Determine the [X, Y] coordinate at the center of the cell enclosing the given text.  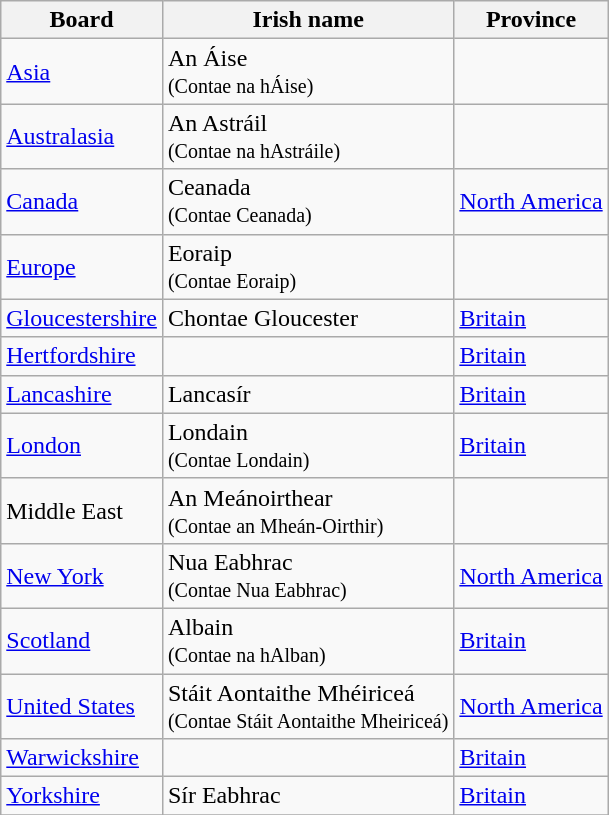
An Astráil(Contae na hAstráile) [308, 136]
Hertfordshire [82, 356]
Irish name [308, 20]
Canada [82, 202]
Europe [82, 266]
Board [82, 20]
Chontae Gloucester [308, 318]
Stáit Aontaithe Mhéiriceá(Contae Stáit Aontaithe Mheiriceá) [308, 706]
Nua Eabhrac(Contae Nua Eabhrac) [308, 576]
Lancashire [82, 394]
An Áise(Contae na hÁise) [308, 72]
An Meánoirthear(Contae an Mheán-Oirthir) [308, 510]
Middle East [82, 510]
United States [82, 706]
Gloucestershire [82, 318]
Londain(Contae Londain) [308, 446]
New York [82, 576]
Yorkshire [82, 796]
Province [531, 20]
Sír Eabhrac [308, 796]
Australasia [82, 136]
Albain(Contae na hAlban) [308, 640]
Lancasír [308, 394]
Warwickshire [82, 758]
Scotland [82, 640]
Ceanada(Contae Ceanada) [308, 202]
Asia [82, 72]
London [82, 446]
Eoraip (Contae Eoraip) [308, 266]
